Detect which cell encompasses the target text, then output its (x, y) center coordinate. 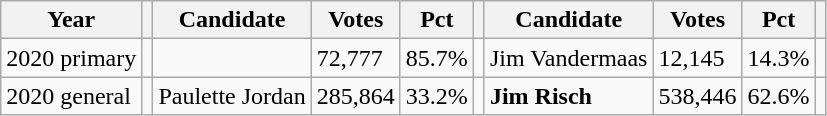
33.2% (436, 96)
2020 primary (72, 58)
14.3% (778, 58)
Jim Vandermaas (568, 58)
85.7% (436, 58)
12,145 (698, 58)
538,446 (698, 96)
62.6% (778, 96)
72,777 (356, 58)
2020 general (72, 96)
Jim Risch (568, 96)
285,864 (356, 96)
Year (72, 20)
Paulette Jordan (232, 96)
